Identify which cell holds the provided text, then report its (x, y) central coordinate. 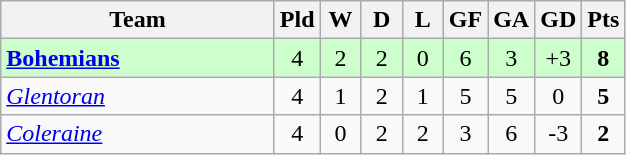
Glentoran (138, 96)
GF (465, 20)
Team (138, 20)
D (382, 20)
Coleraine (138, 134)
8 (604, 58)
GA (512, 20)
-3 (558, 134)
L (422, 20)
Pld (297, 20)
GD (558, 20)
Pts (604, 20)
+3 (558, 58)
Bohemians (138, 58)
W (340, 20)
